Scan for the cell matching the given text and deliver its [x, y] coordinate at center. 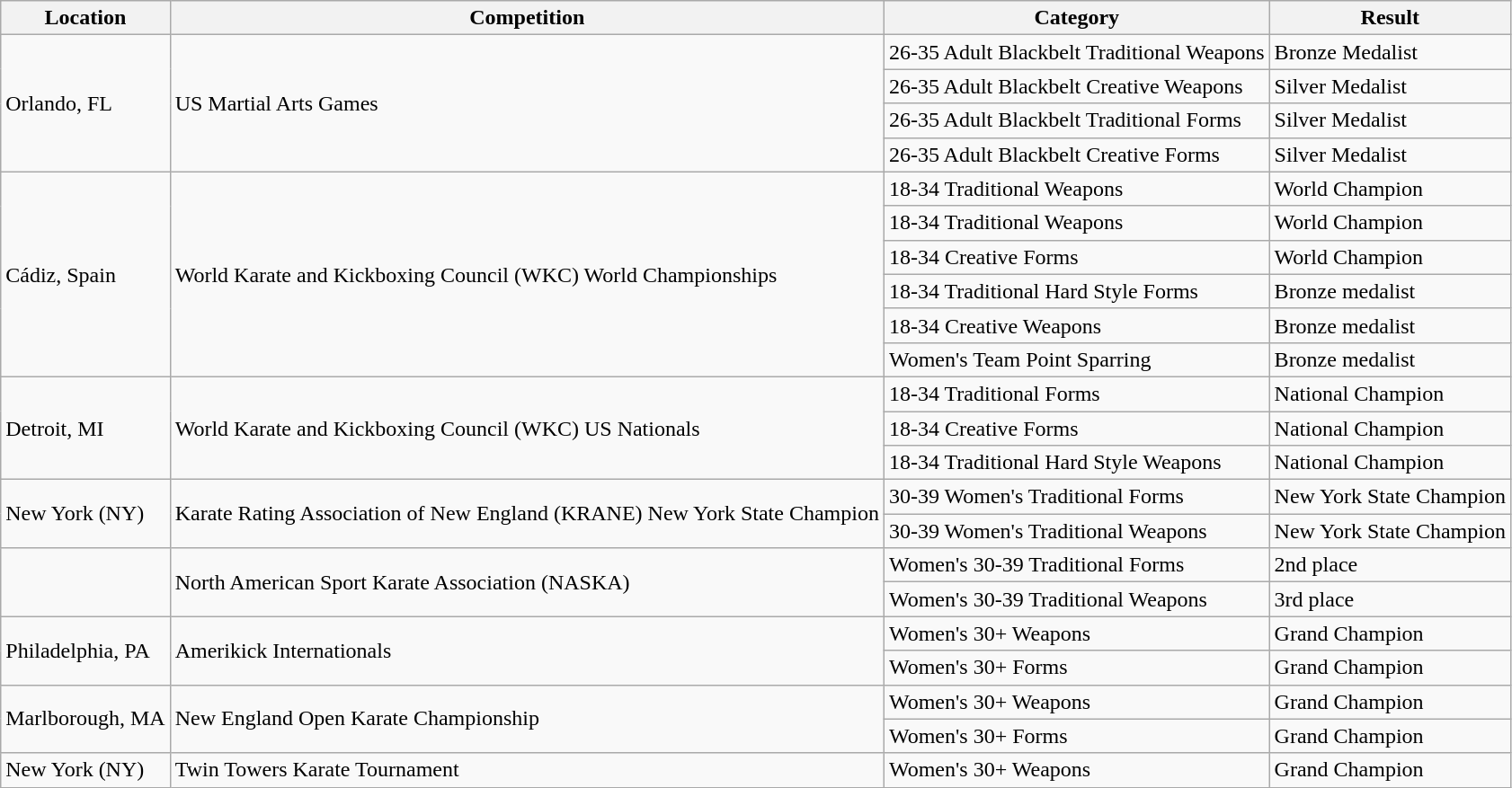
Detroit, MI [85, 428]
3rd place [1390, 599]
Competition [527, 18]
Location [85, 18]
Women's 30-39 Traditional Weapons [1077, 599]
26-35 Adult Blackbelt Creative Weapons [1077, 86]
US Martial Arts Games [527, 103]
30-39 Women's Traditional Weapons [1077, 531]
18-34 Creative Weapons [1077, 325]
18-34 Traditional Forms [1077, 394]
Philadelphia, PA [85, 651]
Women's 30-39 Traditional Forms [1077, 565]
18-34 Traditional Hard Style Forms [1077, 291]
New England Open Karate Championship [527, 719]
18-34 Traditional Hard Style Weapons [1077, 463]
Result [1390, 18]
Amerikick Internationals [527, 651]
World Karate and Kickboxing Council (WKC) World Championships [527, 274]
Category [1077, 18]
Karate Rating Association of New England (KRANE) New York State Champion [527, 514]
North American Sport Karate Association (NASKA) [527, 582]
2nd place [1390, 565]
Women's Team Point Sparring [1077, 359]
World Karate and Kickboxing Council (WKC) US Nationals [527, 428]
Marlborough, MA [85, 719]
Twin Towers Karate Tournament [527, 770]
26-35 Adult Blackbelt Traditional Weapons [1077, 52]
Cádiz, Spain [85, 274]
30-39 Women's Traditional Forms [1077, 497]
26-35 Adult Blackbelt Traditional Forms [1077, 120]
Bronze Medalist [1390, 52]
26-35 Adult Blackbelt Creative Forms [1077, 155]
Orlando, FL [85, 103]
